Scan for the cell matching the given text and deliver its [x, y] coordinate at center. 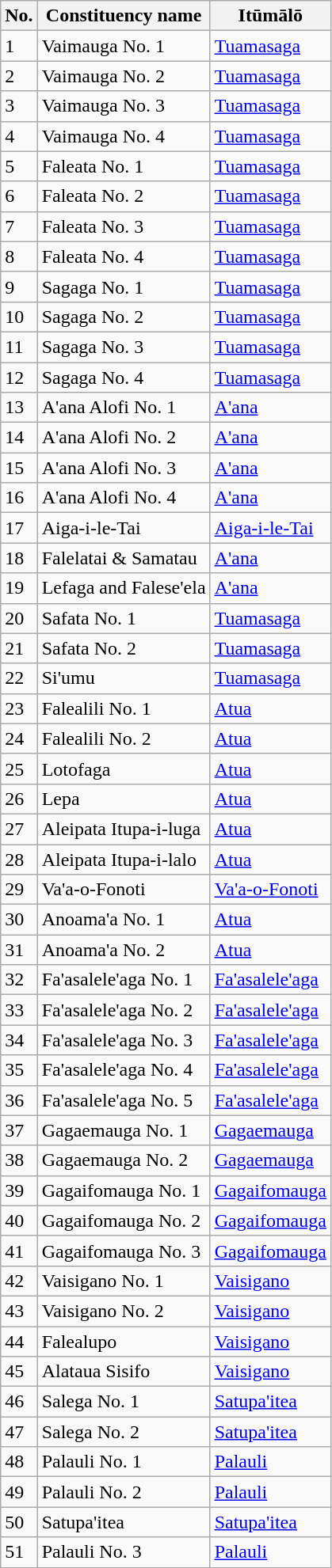
45 [19, 1372]
Faleata No. 3 [124, 226]
Sagaga No. 4 [124, 378]
Lefaga and Falese'ela [124, 588]
5 [19, 166]
A'ana Alofi No. 1 [124, 408]
Anoama'a No. 1 [124, 920]
14 [19, 438]
29 [19, 890]
Vaisigano No. 1 [124, 1281]
Aleipata Itupa-i-luga [124, 829]
Faleata No. 2 [124, 196]
A'ana Alofi No. 2 [124, 438]
33 [19, 1010]
27 [19, 829]
41 [19, 1251]
Falelatai & Samatau [124, 558]
Lepa [124, 799]
Gagaifomauga No. 3 [124, 1251]
Anoama'a No. 2 [124, 950]
26 [19, 799]
46 [19, 1402]
Fa'asalele'aga No. 1 [124, 980]
No. [19, 16]
Gagaemauga No. 1 [124, 1130]
Faleata No. 1 [124, 166]
Vaimauga No. 3 [124, 106]
34 [19, 1040]
Vaimauga No. 2 [124, 76]
Vaimauga No. 4 [124, 136]
37 [19, 1130]
10 [19, 317]
35 [19, 1070]
Gagaifomauga No. 2 [124, 1221]
A'ana Alofi No. 4 [124, 498]
Constituency name [124, 16]
30 [19, 920]
48 [19, 1462]
Salega No. 1 [124, 1402]
Sagaga No. 2 [124, 317]
Falealili No. 1 [124, 708]
16 [19, 498]
42 [19, 1281]
40 [19, 1221]
13 [19, 408]
Sagaga No. 1 [124, 287]
Falealili No. 2 [124, 738]
15 [19, 468]
19 [19, 588]
47 [19, 1432]
3 [19, 106]
Vaimauga No. 1 [124, 46]
Si'umu [124, 678]
12 [19, 378]
50 [19, 1522]
17 [19, 528]
32 [19, 980]
28 [19, 859]
49 [19, 1492]
Faleata No. 4 [124, 256]
Gagaifomauga No. 1 [124, 1190]
2 [19, 76]
Safata No. 2 [124, 648]
Palauli No. 1 [124, 1462]
22 [19, 678]
Fa'asalele'aga No. 2 [124, 1010]
Alataua Sisifo [124, 1372]
Fa'asalele'aga No. 5 [124, 1100]
44 [19, 1342]
Gagaemauga No. 2 [124, 1160]
A'ana Alofi No. 3 [124, 468]
Itūmālō [270, 16]
1 [19, 46]
4 [19, 136]
31 [19, 950]
51 [19, 1552]
Falealupo [124, 1342]
Fa'asalele'aga No. 3 [124, 1040]
21 [19, 648]
11 [19, 347]
9 [19, 287]
Sagaga No. 3 [124, 347]
18 [19, 558]
8 [19, 256]
6 [19, 196]
25 [19, 769]
Salega No. 2 [124, 1432]
36 [19, 1100]
Fa'asalele'aga No. 4 [124, 1070]
23 [19, 708]
Lotofaga [124, 769]
Vaisigano No. 2 [124, 1311]
Palauli No. 3 [124, 1552]
7 [19, 226]
Safata No. 1 [124, 618]
38 [19, 1160]
39 [19, 1190]
24 [19, 738]
Aleipata Itupa-i-lalo [124, 859]
43 [19, 1311]
Palauli No. 2 [124, 1492]
20 [19, 618]
